Return the [x, y] coordinate for the center point of the cell that contains the specified text.  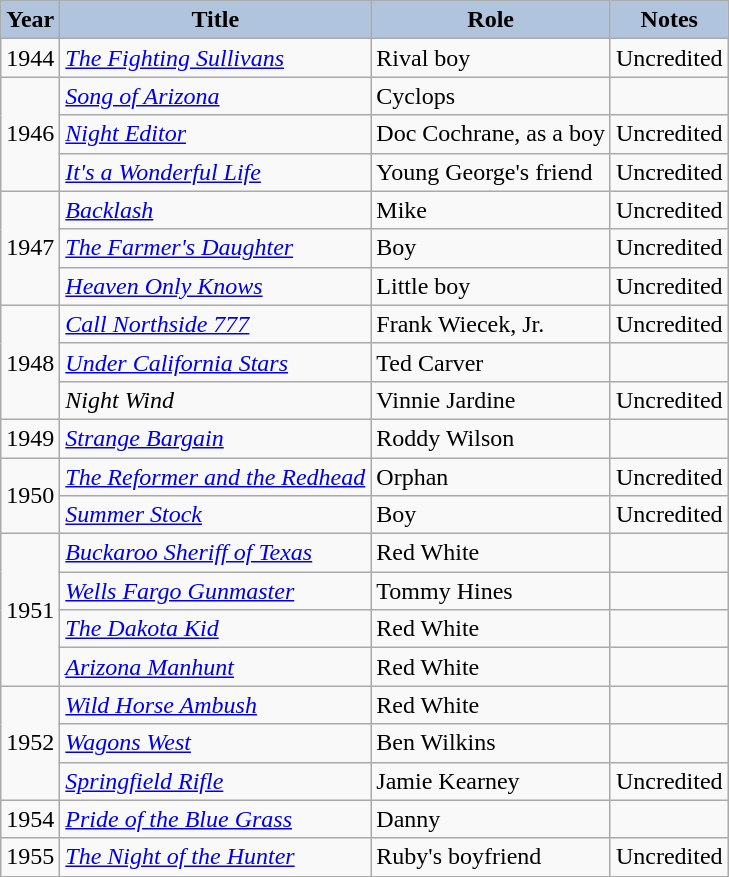
Little boy [491, 286]
Night Wind [216, 400]
Under California Stars [216, 362]
1952 [30, 743]
Mike [491, 210]
Ben Wilkins [491, 743]
Title [216, 20]
Vinnie Jardine [491, 400]
Role [491, 20]
Rival boy [491, 58]
Cyclops [491, 96]
Wagons West [216, 743]
Strange Bargain [216, 438]
Night Editor [216, 134]
Ted Carver [491, 362]
Tommy Hines [491, 591]
1950 [30, 496]
The Reformer and the Redhead [216, 477]
Springfield Rifle [216, 781]
Wild Horse Ambush [216, 705]
Orphan [491, 477]
1947 [30, 248]
1946 [30, 134]
1954 [30, 819]
1944 [30, 58]
1948 [30, 362]
Roddy Wilson [491, 438]
Heaven Only Knows [216, 286]
Wells Fargo Gunmaster [216, 591]
Ruby's boyfriend [491, 857]
Call Northside 777 [216, 324]
Doc Cochrane, as a boy [491, 134]
It's a Wonderful Life [216, 172]
Arizona Manhunt [216, 667]
Song of Arizona [216, 96]
Buckaroo Sheriff of Texas [216, 553]
Pride of the Blue Grass [216, 819]
Summer Stock [216, 515]
1949 [30, 438]
Backlash [216, 210]
The Farmer's Daughter [216, 248]
1951 [30, 610]
Notes [669, 20]
The Fighting Sullivans [216, 58]
Danny [491, 819]
1955 [30, 857]
Year [30, 20]
The Night of the Hunter [216, 857]
Frank Wiecek, Jr. [491, 324]
Jamie Kearney [491, 781]
Young George's friend [491, 172]
The Dakota Kid [216, 629]
